Output the (X, Y) coordinate of the center of the cell containing the given text.  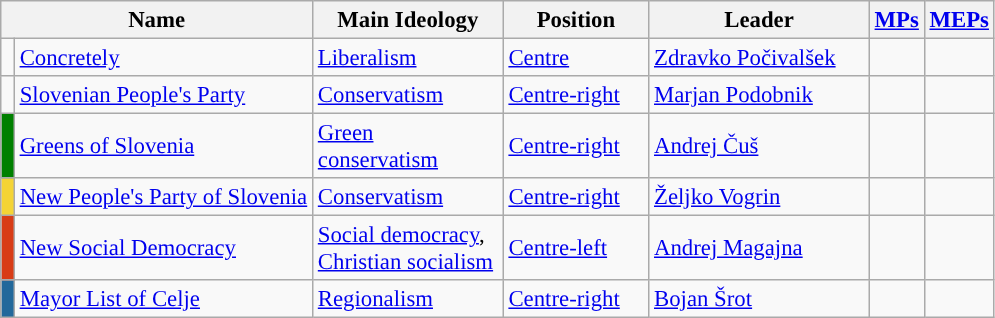
Andrej Magajna (760, 248)
Andrej Čuš (760, 146)
Željko Vogrin (760, 197)
Greens of Slovenia (163, 146)
Social democracy, Christian socialism (408, 248)
New Social Democracy (163, 248)
Name (157, 20)
Zdravko Počivalšek (760, 58)
New People's Party of Slovenia (163, 197)
Leader (760, 20)
Slovenian People's Party (163, 95)
Marjan Podobnik (760, 95)
Main Ideology (408, 20)
Regionalism (408, 299)
Concretely (163, 58)
Centre-left (576, 248)
Liberalism (408, 58)
Centre (576, 58)
Bojan Šrot (760, 299)
Position (576, 20)
MPs (896, 20)
Green conservatism (408, 146)
MEPs (959, 20)
Mayor List of Celje (163, 299)
